Determine the [x, y] coordinate at the center of the cell enclosing the given text.  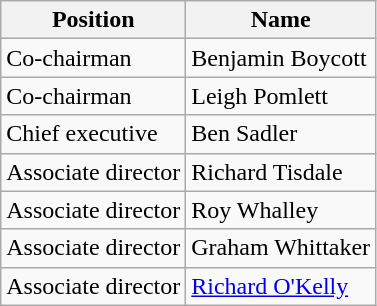
Benjamin Boycott [281, 58]
Roy Whalley [281, 210]
Graham Whittaker [281, 248]
Leigh Pomlett [281, 96]
Position [94, 20]
Richard Tisdale [281, 172]
Richard O'Kelly [281, 286]
Ben Sadler [281, 134]
Name [281, 20]
Chief executive [94, 134]
